Scan for the cell matching the given text and deliver its [X, Y] coordinate at center. 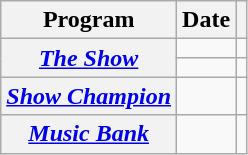
Date [206, 20]
Music Bank [89, 134]
Show Champion [89, 96]
The Show [89, 58]
Program [89, 20]
